For the text-containing cell, return its midpoint in [x, y] coordinate format. 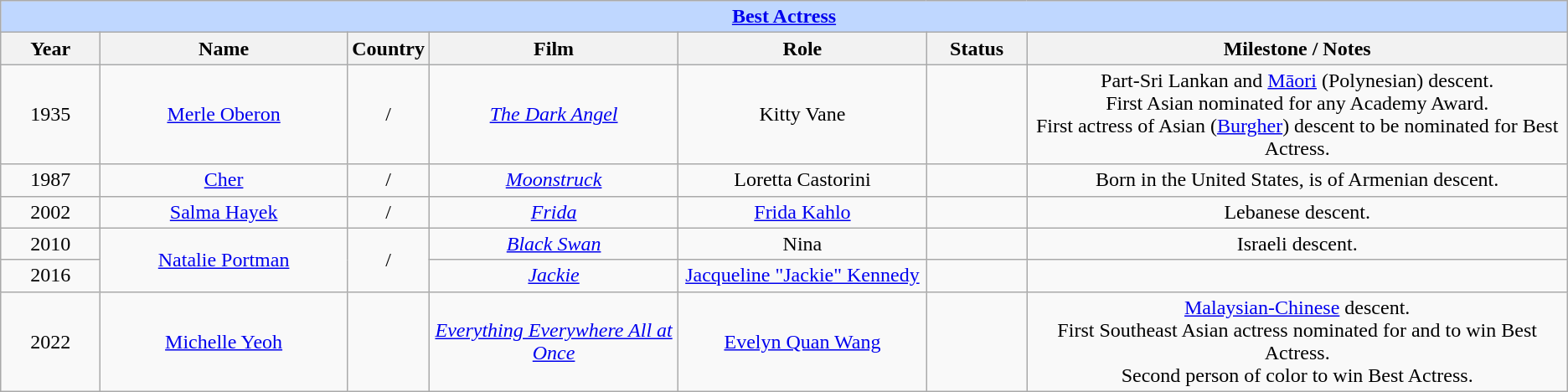
Milestone / Notes [1297, 49]
Jackie [553, 276]
2010 [50, 244]
Frida [553, 212]
Evelyn Quan Wang [802, 342]
Country [389, 49]
Frida Kahlo [802, 212]
Film [553, 49]
Name [224, 49]
The Dark Angel [553, 114]
Jacqueline "Jackie" Kennedy [802, 276]
Born in the United States, is of Armenian descent. [1297, 180]
Loretta Castorini [802, 180]
Best Actress [784, 17]
2022 [50, 342]
Lebanese descent. [1297, 212]
Status [977, 49]
Merle Oberon [224, 114]
Malaysian-Chinese descent.First Southeast Asian actress nominated for and to win Best Actress.Second person of color to win Best Actress. [1297, 342]
2002 [50, 212]
2016 [50, 276]
Israeli descent. [1297, 244]
1987 [50, 180]
Year [50, 49]
Role [802, 49]
1935 [50, 114]
Michelle Yeoh [224, 342]
Moonstruck [553, 180]
Natalie Portman [224, 260]
Everything Everywhere All at Once [553, 342]
Nina [802, 244]
Cher [224, 180]
Black Swan [553, 244]
Salma Hayek [224, 212]
Kitty Vane [802, 114]
